Provide the (X, Y) coordinate of the cell's center where the given text is located.  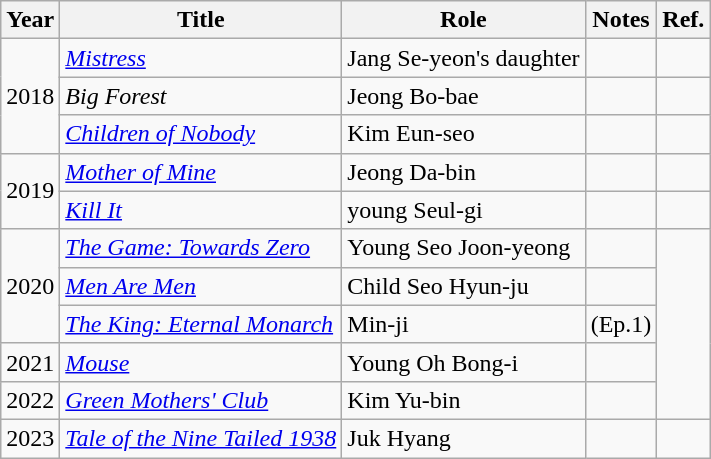
Juk Hyang (464, 438)
Mother of Mine (201, 172)
2023 (30, 438)
Tale of the Nine Tailed 1938 (201, 438)
Young Oh Bong-i (464, 362)
Men Are Men (201, 286)
Big Forest (201, 96)
2022 (30, 400)
The King: Eternal Monarch (201, 324)
Kill It (201, 210)
2021 (30, 362)
Jang Se-yeon's daughter (464, 58)
Kim Eun-seo (464, 134)
Mistress (201, 58)
Children of Nobody (201, 134)
Role (464, 20)
Young Seo Joon-yeong (464, 248)
2019 (30, 191)
Title (201, 20)
Jeong Da-bin (464, 172)
Green Mothers' Club (201, 400)
2018 (30, 96)
Notes (621, 20)
young Seul-gi (464, 210)
2020 (30, 286)
The Game: Towards Zero (201, 248)
(Ep.1) (621, 324)
Ref. (684, 20)
Kim Yu-bin (464, 400)
Year (30, 20)
Mouse (201, 362)
Jeong Bo-bae (464, 96)
Min-ji (464, 324)
Child Seo Hyun-ju (464, 286)
